For the text-containing cell, return its midpoint in (X, Y) coordinate format. 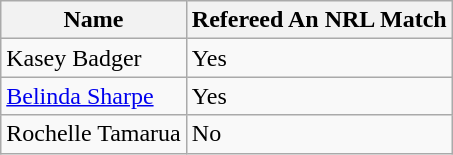
Refereed An NRL Match (319, 20)
Name (94, 20)
Rochelle Tamarua (94, 134)
No (319, 134)
Belinda Sharpe (94, 96)
Kasey Badger (94, 58)
